From the cell containing the given text, extract its center point as [X, Y] coordinate. 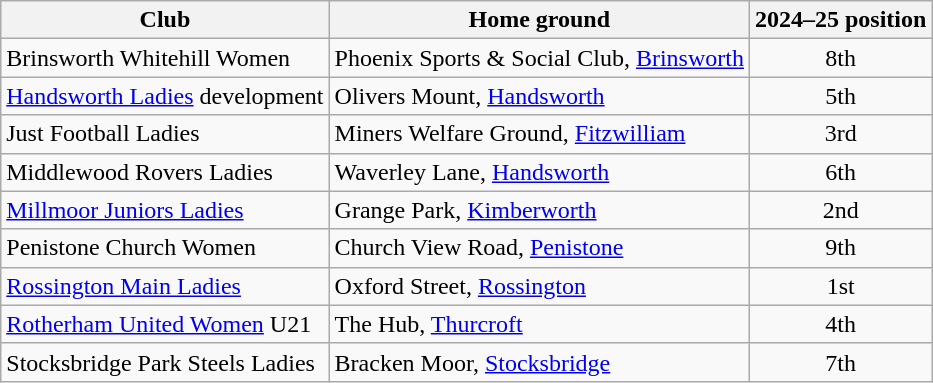
Waverley Lane, Handsworth [539, 172]
Grange Park, Kimberworth [539, 210]
Phoenix Sports & Social Club, Brinsworth [539, 58]
Handsworth Ladies development [165, 96]
Miners Welfare Ground, Fitzwilliam [539, 134]
Olivers Mount, Handsworth [539, 96]
Middlewood Rovers Ladies [165, 172]
4th [840, 324]
Millmoor Juniors Ladies [165, 210]
7th [840, 362]
Home ground [539, 20]
Rotherham United Women U21 [165, 324]
Stocksbridge Park Steels Ladies [165, 362]
3rd [840, 134]
Rossington Main Ladies [165, 286]
5th [840, 96]
9th [840, 248]
Just Football Ladies [165, 134]
2024–25 position [840, 20]
Church View Road, Penistone [539, 248]
8th [840, 58]
Brinsworth Whitehill Women [165, 58]
2nd [840, 210]
6th [840, 172]
Bracken Moor, Stocksbridge [539, 362]
1st [840, 286]
Club [165, 20]
Oxford Street, Rossington [539, 286]
The Hub, Thurcroft [539, 324]
Penistone Church Women [165, 248]
